From the cell containing the given text, extract its center point as (x, y) coordinate. 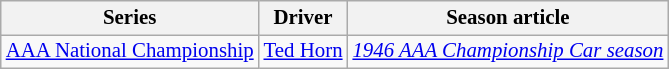
Ted Horn (304, 51)
Season article (508, 18)
AAA National Championship (130, 51)
Driver (304, 18)
1946 AAA Championship Car season (508, 51)
Series (130, 18)
